For the text-containing cell, return its midpoint in [X, Y] coordinate format. 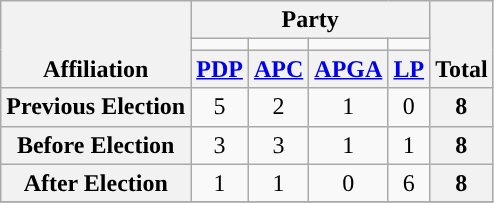
6 [409, 183]
LP [409, 69]
Total [462, 44]
APC [278, 69]
5 [220, 107]
Previous Election [96, 107]
2 [278, 107]
APGA [348, 69]
PDP [220, 69]
Before Election [96, 145]
After Election [96, 183]
Party [310, 20]
Affiliation [96, 44]
